Extract the (X, Y) coordinate from the center of the cell holding the provided text.  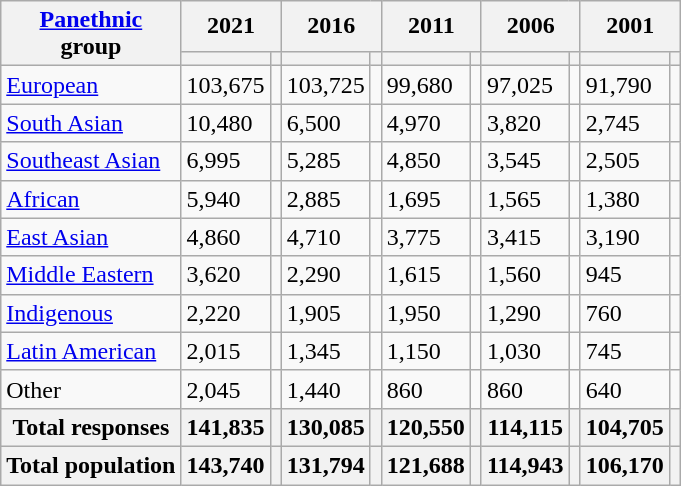
Panethnicgroup (91, 34)
99,680 (426, 85)
European (91, 85)
1,560 (525, 275)
640 (624, 389)
East Asian (91, 237)
141,835 (226, 427)
3,545 (525, 161)
4,860 (226, 237)
Southeast Asian (91, 161)
106,170 (624, 465)
African (91, 199)
6,500 (326, 123)
104,705 (624, 427)
1,440 (326, 389)
5,285 (326, 161)
114,943 (525, 465)
3,415 (525, 237)
1,345 (326, 351)
1,565 (525, 199)
103,675 (226, 85)
760 (624, 313)
2,045 (226, 389)
97,025 (525, 85)
2,015 (226, 351)
Indigenous (91, 313)
745 (624, 351)
130,085 (326, 427)
3,190 (624, 237)
2001 (630, 26)
1,615 (426, 275)
4,710 (326, 237)
10,480 (226, 123)
4,850 (426, 161)
121,688 (426, 465)
2,290 (326, 275)
2021 (231, 26)
Total responses (91, 427)
1,150 (426, 351)
1,380 (624, 199)
2006 (530, 26)
3,820 (525, 123)
2,505 (624, 161)
103,725 (326, 85)
Total population (91, 465)
1,950 (426, 313)
2011 (431, 26)
131,794 (326, 465)
4,970 (426, 123)
143,740 (226, 465)
2,745 (624, 123)
1,030 (525, 351)
3,775 (426, 237)
114,115 (525, 427)
South Asian (91, 123)
3,620 (226, 275)
1,695 (426, 199)
Latin American (91, 351)
1,905 (326, 313)
2,220 (226, 313)
Middle Eastern (91, 275)
6,995 (226, 161)
2016 (331, 26)
91,790 (624, 85)
1,290 (525, 313)
Other (91, 389)
2,885 (326, 199)
945 (624, 275)
5,940 (226, 199)
120,550 (426, 427)
